Return [x, y] of the center of cell containing provided text 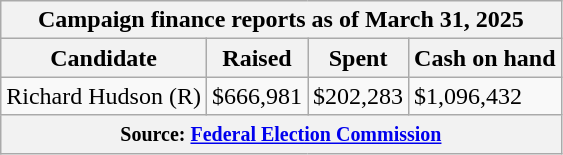
$666,981 [256, 96]
Spent [358, 58]
Source: Federal Election Commission [281, 134]
Campaign finance reports as of March 31, 2025 [281, 20]
$1,096,432 [485, 96]
Cash on hand [485, 58]
Raised [256, 58]
Richard Hudson (R) [104, 96]
Candidate [104, 58]
$202,283 [358, 96]
